Identify which cell holds the provided text, then report its (x, y) central coordinate. 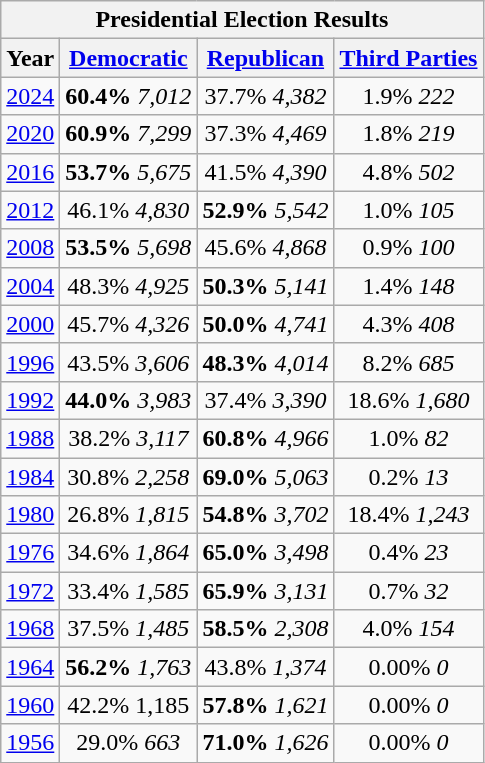
48.3% 4,925 (128, 286)
1968 (30, 629)
1960 (30, 705)
18.6% 1,680 (408, 400)
0.2% 13 (408, 477)
1956 (30, 743)
8.2% 685 (408, 362)
57.8% 1,621 (266, 705)
58.5% 2,308 (266, 629)
37.5% 1,485 (128, 629)
45.7% 4,326 (128, 324)
1.0% 105 (408, 210)
1.8% 219 (408, 134)
2024 (30, 96)
53.7% 5,675 (128, 172)
Year (30, 58)
34.6% 1,864 (128, 553)
Democratic (128, 58)
69.0% 5,063 (266, 477)
0.7% 32 (408, 591)
37.3% 4,469 (266, 134)
Third Parties (408, 58)
60.9% 7,299 (128, 134)
60.8% 4,966 (266, 438)
1972 (30, 591)
2000 (30, 324)
45.6% 4,868 (266, 248)
2020 (30, 134)
4.0% 154 (408, 629)
29.0% 663 (128, 743)
1964 (30, 667)
4.3% 408 (408, 324)
43.5% 3,606 (128, 362)
50.3% 5,141 (266, 286)
26.8% 1,815 (128, 515)
2012 (30, 210)
18.4% 1,243 (408, 515)
0.9% 100 (408, 248)
30.8% 2,258 (128, 477)
2004 (30, 286)
1984 (30, 477)
56.2% 1,763 (128, 667)
2016 (30, 172)
48.3% 4,014 (266, 362)
0.4% 23 (408, 553)
37.7% 4,382 (266, 96)
1.4% 148 (408, 286)
Republican (266, 58)
1996 (30, 362)
42.2% 1,185 (128, 705)
1976 (30, 553)
33.4% 1,585 (128, 591)
71.0% 1,626 (266, 743)
65.9% 3,131 (266, 591)
1992 (30, 400)
46.1% 4,830 (128, 210)
60.4% 7,012 (128, 96)
54.8% 3,702 (266, 515)
1.0% 82 (408, 438)
37.4% 3,390 (266, 400)
52.9% 5,542 (266, 210)
38.2% 3,117 (128, 438)
1988 (30, 438)
1.9% 222 (408, 96)
44.0% 3,983 (128, 400)
53.5% 5,698 (128, 248)
50.0% 4,741 (266, 324)
Presidential Election Results (242, 20)
65.0% 3,498 (266, 553)
43.8% 1,374 (266, 667)
1980 (30, 515)
4.8% 502 (408, 172)
2008 (30, 248)
41.5% 4,390 (266, 172)
